Locate the cell with the specified text and output its [X, Y] center coordinate. 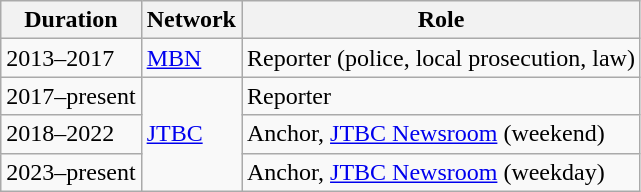
Reporter (police, local prosecution, law) [442, 58]
JTBC [191, 134]
2017–present [71, 96]
2018–2022 [71, 134]
Duration [71, 20]
Reporter [442, 96]
Network [191, 20]
Anchor, JTBC Newsroom (weekend) [442, 134]
Anchor, JTBC Newsroom (weekday) [442, 172]
2013–2017 [71, 58]
MBN [191, 58]
Role [442, 20]
2023–present [71, 172]
